Identify which cell holds the provided text, then report its (X, Y) central coordinate. 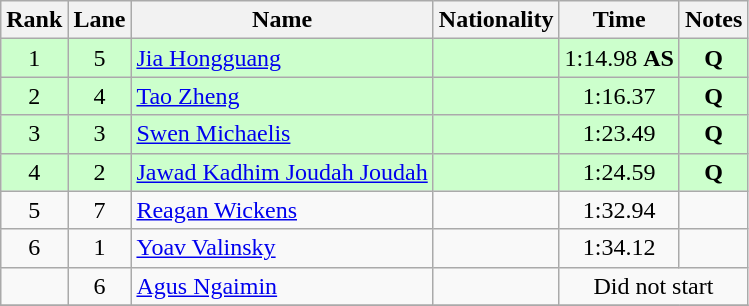
Nationality (496, 20)
Time (619, 20)
Did not start (654, 286)
Jia Hongguang (282, 58)
1:32.94 (619, 210)
Yoav Valinsky (282, 248)
1:14.98 AS (619, 58)
1:16.37 (619, 96)
Rank (34, 20)
Reagan Wickens (282, 210)
Notes (713, 20)
Jawad Kadhim Joudah Joudah (282, 172)
Name (282, 20)
Lane (100, 20)
1:34.12 (619, 248)
7 (100, 210)
Tao Zheng (282, 96)
1:23.49 (619, 134)
Agus Ngaimin (282, 286)
Swen Michaelis (282, 134)
1:24.59 (619, 172)
